Return (X, Y) of the center of cell containing provided text 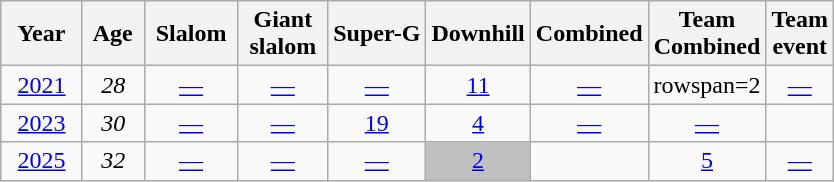
5 (707, 161)
2021 (42, 85)
rowspan=2 (707, 85)
4 (478, 123)
11 (478, 85)
28 (113, 85)
Downhill (478, 34)
19 (377, 123)
Age (113, 34)
Giant slalom (283, 34)
30 (113, 123)
Combined (589, 34)
Year (42, 34)
Teamevent (800, 34)
2025 (42, 161)
2023 (42, 123)
32 (113, 161)
Slalom (191, 34)
Super-G (377, 34)
TeamCombined (707, 34)
2 (478, 161)
